Output the (x, y) coordinate of the center of the cell containing the given text.  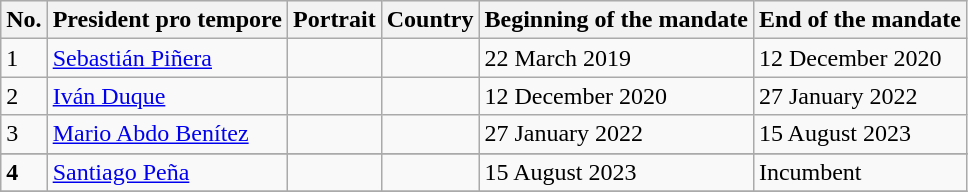
3 (24, 134)
End of the mandate (860, 20)
Iván Duque (167, 96)
Incumbent (860, 172)
Beginning of the mandate (616, 20)
Mario Abdo Benítez (167, 134)
1 (24, 58)
Santiago Peña (167, 172)
President pro tempore (167, 20)
No. (24, 20)
Country (430, 20)
Portrait (335, 20)
22 March 2019 (616, 58)
4 (24, 172)
Sebastián Piñera (167, 58)
2 (24, 96)
